For the text-containing cell, return its midpoint in [x, y] coordinate format. 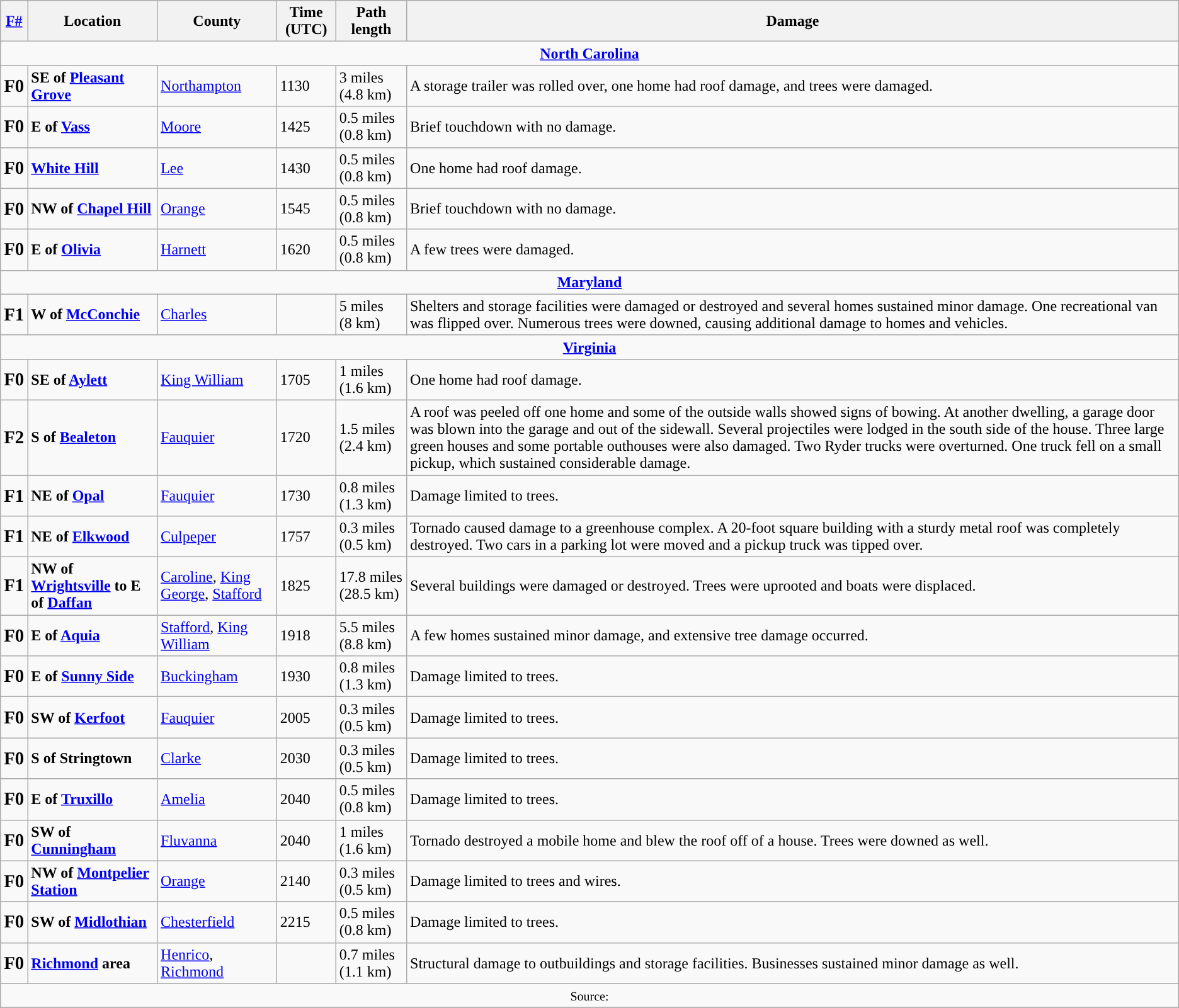
1425 [306, 127]
1930 [306, 676]
SW of Kerfoot [93, 718]
Buckingham [217, 676]
Location [93, 21]
Virginia [589, 347]
3 miles (4.8 km) [371, 86]
1730 [306, 495]
Path length [371, 21]
1918 [306, 636]
S of Bealeton [93, 437]
Structural damage to outbuildings and storage facilities. Businesses sustained minor damage as well. [793, 963]
North Carolina [589, 54]
W of McConchie [93, 315]
1757 [306, 536]
E of Sunny Side [93, 676]
1720 [306, 437]
2215 [306, 922]
E of Vass [93, 127]
SE of Pleasant Grove [93, 86]
2030 [306, 758]
5.5 miles (8.8 km) [371, 636]
NE of Elkwood [93, 536]
E of Olivia [93, 249]
Damage limited to trees and wires. [793, 881]
E of Aquia [93, 636]
NW of Montpelier Station [93, 881]
Damage [793, 21]
Lee [217, 167]
2140 [306, 881]
SE of Aylett [93, 379]
0.7 miles (1.1 km) [371, 963]
White Hill [93, 167]
Maryland [589, 282]
A few homes sustained minor damage, and extensive tree damage occurred. [793, 636]
Time (UTC) [306, 21]
Clarke [217, 758]
E of Truxillo [93, 800]
F2 [14, 437]
A storage trailer was rolled over, one home had roof damage, and trees were damaged. [793, 86]
NW of Wrightsville to E of Daffan [93, 586]
Source: [589, 995]
S of Stringtown [93, 758]
1430 [306, 167]
Moore [217, 127]
Northampton [217, 86]
Tornado destroyed a mobile home and blew the roof off of a house. Trees were downed as well. [793, 840]
1545 [306, 209]
SW of Cunningham [93, 840]
1130 [306, 86]
Fluvanna [217, 840]
NW of Chapel Hill [93, 209]
Stafford, King William [217, 636]
A few trees were damaged. [793, 249]
1620 [306, 249]
King William [217, 379]
2005 [306, 718]
Richmond area [93, 963]
1705 [306, 379]
Culpeper [217, 536]
Harnett [217, 249]
5 miles (8 km) [371, 315]
1825 [306, 586]
Henrico, Richmond [217, 963]
NE of Opal [93, 495]
Amelia [217, 800]
Several buildings were damaged or destroyed. Trees were uprooted and boats were displaced. [793, 586]
Charles [217, 315]
1.5 miles (2.4 km) [371, 437]
Caroline, King George, Stafford [217, 586]
County [217, 21]
F# [14, 21]
SW of Midlothian [93, 922]
Chesterfield [217, 922]
17.8 miles (28.5 km) [371, 586]
